Determine the (X, Y) coordinate at the center of the cell enclosing the given text.  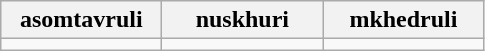
nuskhuri (242, 20)
mkhedruli (404, 20)
asomtavruli (82, 20)
